Determine the (x, y) coordinate at the center of the cell enclosing the given text.  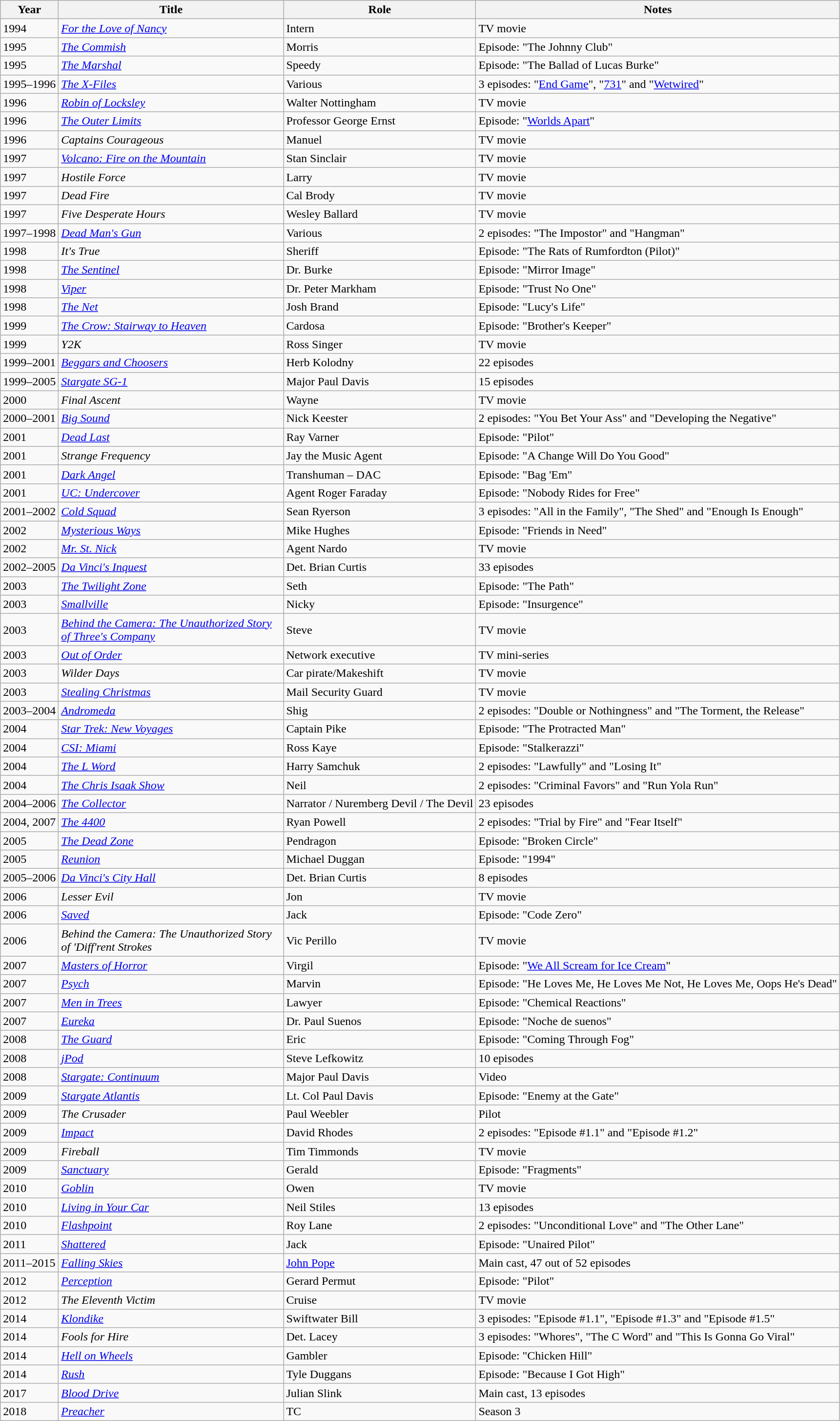
Blood Drive (171, 1393)
Cruise (380, 1300)
Intern (380, 28)
Eureka (171, 1021)
Episode: "Broken Circle" (658, 840)
It's True (171, 251)
Wilder Days (171, 673)
TV mini-series (658, 655)
Gambler (380, 1356)
Gerald (380, 1170)
Da Vinci's Inquest (171, 567)
Flashpoint (171, 1226)
Dr. Peter Markham (380, 289)
The Twilight Zone (171, 586)
Dead Man's Gun (171, 233)
Episode: "Brother's Keeper" (658, 326)
Captains Courageous (171, 140)
Tyle Duggans (380, 1374)
Episode: "Stalkerazzi" (658, 748)
John Pope (380, 1263)
Episode: "Lucy's Life" (658, 307)
Marvin (380, 984)
2 episodes: "You Bet Your Ass" and "Developing the Negative" (658, 418)
Cal Brody (380, 195)
Y2K (171, 344)
Year (29, 10)
Agent Roger Faraday (380, 493)
Nick Keester (380, 418)
Episode: "A Change Will Do You Good" (658, 456)
3 episodes: "Episode #1.1", "Episode #1.3" and "Episode #1.5" (658, 1318)
Episode: "Coming Through Fog" (658, 1040)
Ray Varner (380, 437)
Shig (380, 710)
2 episodes: "Criminal Favors" and "Run Yola Run" (658, 785)
Masters of Horror (171, 965)
Stan Sinclair (380, 158)
2 episodes: "The Impostor" and "Hangman" (658, 233)
2005–2006 (29, 878)
Professor George Ernst (380, 121)
Episode: "Chicken Hill" (658, 1356)
2000–2001 (29, 418)
David Rhodes (380, 1132)
Swiftwater Bill (380, 1318)
Episode: "The Johnny Club" (658, 47)
1997–1998 (29, 233)
Out of Order (171, 655)
Episode: "Friends in Need" (658, 530)
13 episodes (658, 1207)
Det. Lacey (380, 1337)
Notes (658, 10)
Season 3 (658, 1411)
Episode: "Bag 'Em" (658, 474)
Episode: "The Protracted Man" (658, 729)
The Marshal (171, 65)
Sanctuary (171, 1170)
Eric (380, 1040)
Sheriff (380, 251)
Vic Perillo (380, 940)
Harry Samchuk (380, 766)
Main cast, 13 episodes (658, 1393)
Steve (380, 630)
1999–2005 (29, 381)
Shattered (171, 1244)
Episode: "Because I Got High" (658, 1374)
CSI: Miami (171, 748)
Behind the Camera: The Unauthorized Story of 'Diff'rent Strokes (171, 940)
2 episodes: "Double or Nothingness" and "The Torment, the Release" (658, 710)
1999–2001 (29, 363)
The Chris Isaak Show (171, 785)
Dr. Paul Suenos (380, 1021)
Fireball (171, 1151)
Beggars and Choosers (171, 363)
2000 (29, 400)
Saved (171, 915)
2 episodes: "Episode #1.1" and "Episode #1.2" (658, 1132)
Network executive (380, 655)
Neil Stiles (380, 1207)
Main cast, 47 out of 52 episodes (658, 1263)
Larry (380, 177)
Klondike (171, 1318)
Stealing Christmas (171, 692)
1994 (29, 28)
Dead Last (171, 437)
2 episodes: "Lawfully" and "Losing It" (658, 766)
The L Word (171, 766)
2004, 2007 (29, 822)
Hostile Force (171, 177)
Transhuman – DAC (380, 474)
Episode: "Nobody Rides for Free" (658, 493)
15 episodes (658, 381)
Psych (171, 984)
The Net (171, 307)
Episode: "Fragments" (658, 1170)
Gerard Permut (380, 1281)
Strange Frequency (171, 456)
Episode: "He Loves Me, He Loves Me Not, He Loves Me, Oops He's Dead" (658, 984)
Episode: "Mirror Image" (658, 270)
Behind the Camera: The Unauthorized Story of Three's Company (171, 630)
Stargate SG-1 (171, 381)
Michael Duggan (380, 859)
Wayne (380, 400)
Goblin (171, 1189)
The X-Files (171, 84)
8 episodes (658, 878)
Episode: "1994" (658, 859)
Episode: "The Path" (658, 586)
2 episodes: "Unconditional Love" and "The Other Lane" (658, 1226)
Andromeda (171, 710)
3 episodes: "All in the Family", "The Shed" and "Enough Is Enough" (658, 511)
Manuel (380, 140)
Roy Lane (380, 1226)
Steve Lefkowitz (380, 1058)
jPod (171, 1058)
2001–2002 (29, 511)
10 episodes (658, 1058)
Episode: "Noche de suenos" (658, 1021)
Herb Kolodny (380, 363)
2011–2015 (29, 1263)
Nicky (380, 605)
Wesley Ballard (380, 214)
Virgil (380, 965)
Star Trek: New Voyages (171, 729)
Morris (380, 47)
The Commish (171, 47)
Jay the Music Agent (380, 456)
Episode: "Unaired Pilot" (658, 1244)
Julian Slink (380, 1393)
Episode: "The Rats of Rumfordton (Pilot)" (658, 251)
The Crusader (171, 1114)
2004–2006 (29, 803)
Stargate: Continuum (171, 1077)
Reunion (171, 859)
Episode: "The Ballad of Lucas Burke" (658, 65)
Lawyer (380, 1003)
Viper (171, 289)
Neil (380, 785)
Perception (171, 1281)
Robin of Locksley (171, 103)
Ross Kaye (380, 748)
Fools for Hire (171, 1337)
Jon (380, 897)
Big Sound (171, 418)
Stargate Atlantis (171, 1095)
For the Love of Nancy (171, 28)
2002–2005 (29, 567)
23 episodes (658, 803)
The Collector (171, 803)
Seth (380, 586)
Episode: "Worlds Apart" (658, 121)
The Sentinel (171, 270)
Mail Security Guard (380, 692)
Falling Skies (171, 1263)
The 4400 (171, 822)
Lt. Col Paul Davis (380, 1095)
2 episodes: "Trial by Fire" and "Fear Itself" (658, 822)
2003–2004 (29, 710)
Josh Brand (380, 307)
Episode: "We All Scream for Ice Cream" (658, 965)
Agent Nardo (380, 549)
Rush (171, 1374)
Da Vinci's City Hall (171, 878)
22 episodes (658, 363)
Role (380, 10)
3 episodes: "Whores", "The C Word" and "This Is Gonna Go Viral" (658, 1337)
Cold Squad (171, 511)
Tim Timmonds (380, 1151)
33 episodes (658, 567)
Pilot (658, 1114)
Hell on Wheels (171, 1356)
The Crow: Stairway to Heaven (171, 326)
Smallville (171, 605)
Episode: "Enemy at the Gate" (658, 1095)
The Outer Limits (171, 121)
Speedy (380, 65)
Owen (380, 1189)
Living in Your Car (171, 1207)
Five Desperate Hours (171, 214)
2018 (29, 1411)
Episode: "Chemical Reactions" (658, 1003)
Pendragon (380, 840)
Dr. Burke (380, 270)
Ross Singer (380, 344)
UC: Undercover (171, 493)
TC (380, 1411)
Car pirate/Makeshift (380, 673)
Paul Weebler (380, 1114)
1995–1996 (29, 84)
Walter Nottingham (380, 103)
The Dead Zone (171, 840)
Mr. St. Nick (171, 549)
Mike Hughes (380, 530)
Sean Ryerson (380, 511)
Final Ascent (171, 400)
Narrator / Nuremberg Devil / The Devil (380, 803)
Volcano: Fire on the Mountain (171, 158)
Captain Pike (380, 729)
Video (658, 1077)
2017 (29, 1393)
3 episodes: "End Game", "731" and "Wetwired" (658, 84)
Cardosa (380, 326)
Mysterious Ways (171, 530)
Episode: "Insurgence" (658, 605)
Men in Trees (171, 1003)
The Eleventh Victim (171, 1300)
Dark Angel (171, 474)
Dead Fire (171, 195)
Episode: "Code Zero" (658, 915)
Lesser Evil (171, 897)
Preacher (171, 1411)
Episode: "Trust No One" (658, 289)
2011 (29, 1244)
Impact (171, 1132)
Ryan Powell (380, 822)
Title (171, 10)
The Guard (171, 1040)
